Determine the (x, y) coordinate at the center of the cell enclosing the given text.  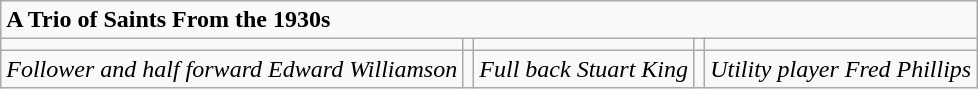
A Trio of Saints From the 1930s (489, 20)
Full back Stuart King (584, 69)
Follower and half forward Edward Williamson (232, 69)
Utility player Fred Phillips (841, 69)
